Capture the cell that displays the provided text and extract its [X, Y] central coordinate. 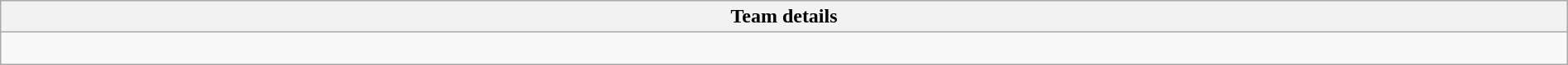
Team details [784, 17]
